Search for the cell housing the specified text and yield its [x, y] center coordinate. 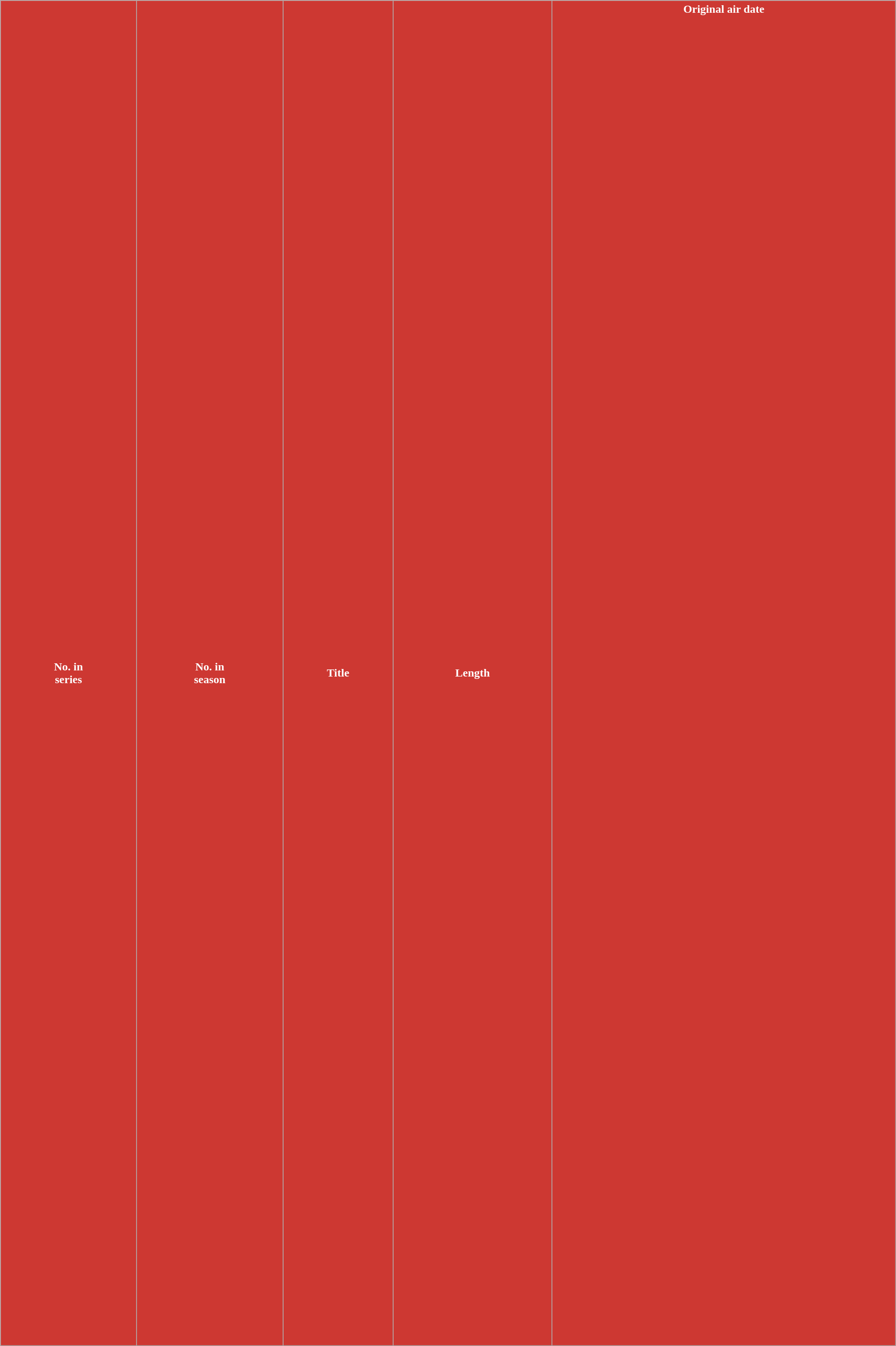
No. inseries [69, 673]
Title [338, 673]
Length [473, 673]
No. inseason [210, 673]
Original air date [724, 673]
